Scan for the cell matching the given text and deliver its (X, Y) coordinate at center. 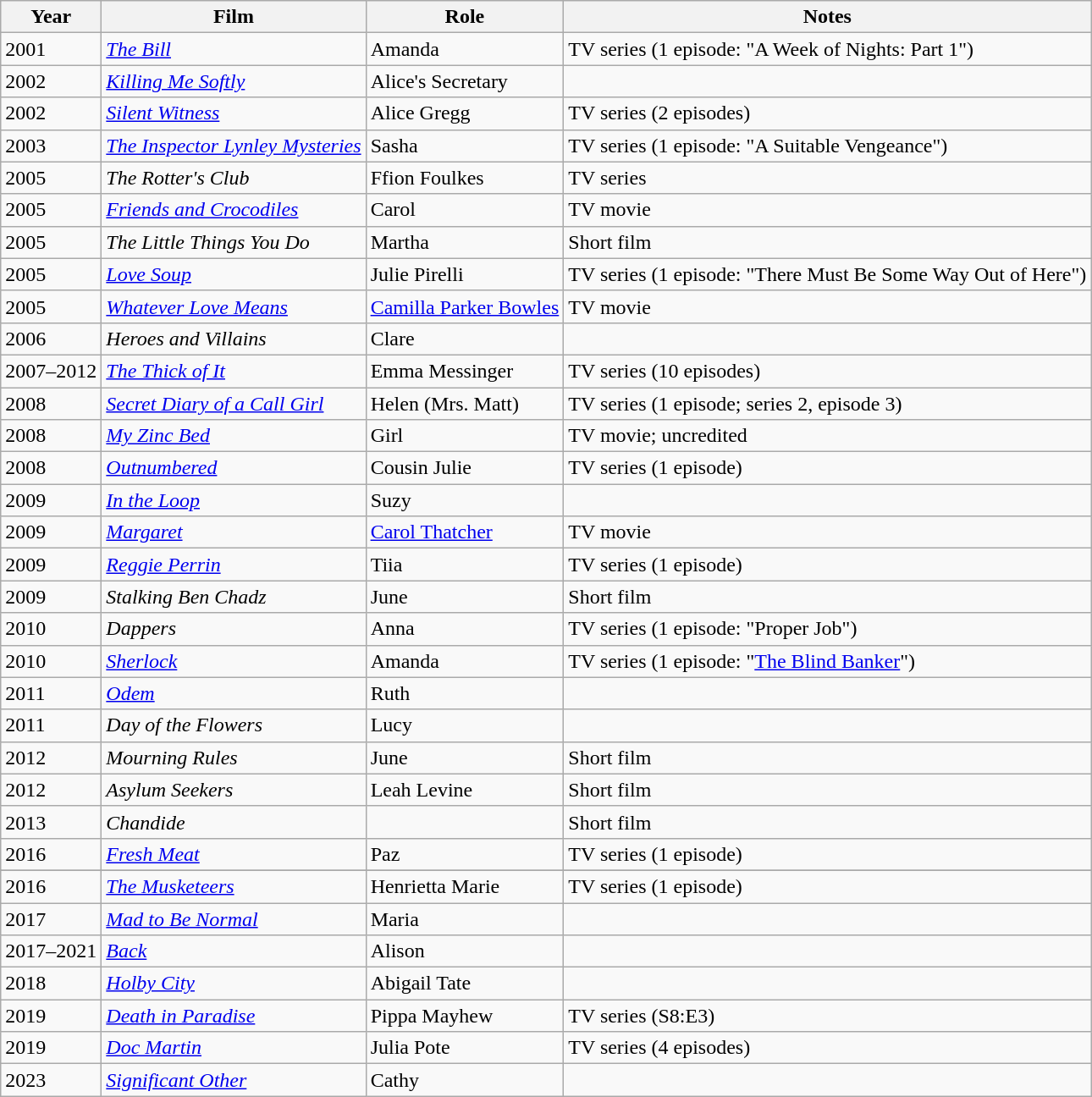
Significant Other (234, 1080)
2017–2021 (51, 951)
Tiia (465, 565)
2023 (51, 1080)
Julie Pirelli (465, 274)
2001 (51, 49)
Sasha (465, 146)
Clare (465, 339)
Cathy (465, 1080)
TV movie; uncredited (828, 436)
2018 (51, 984)
2006 (51, 339)
Notes (828, 17)
TV series (828, 178)
Killing Me Softly (234, 81)
Martha (465, 242)
Cousin Julie (465, 468)
Leah Levine (465, 790)
2013 (51, 822)
Carol (465, 210)
Maria (465, 918)
Sherlock (234, 661)
Asylum Seekers (234, 790)
Odem (234, 693)
Silent Witness (234, 113)
Mad to Be Normal (234, 918)
Heroes and Villains (234, 339)
2003 (51, 146)
The Musketeers (234, 886)
Doc Martin (234, 1048)
2017 (51, 918)
Lucy (465, 725)
Henrietta Marie (465, 886)
Julia Pote (465, 1048)
TV series (2 episodes) (828, 113)
Chandide (234, 822)
Stalking Ben Chadz (234, 597)
My Zinc Bed (234, 436)
Anna (465, 629)
Ruth (465, 693)
Alison (465, 951)
TV series (1 episode: "Proper Job") (828, 629)
The Inspector Lynley Mysteries (234, 146)
Holby City (234, 984)
Pippa Mayhew (465, 1016)
Reggie Perrin (234, 565)
Emma Messinger (465, 371)
The Rotter's Club (234, 178)
Ffion Foulkes (465, 178)
The Bill (234, 49)
TV series (1 episode; series 2, episode 3) (828, 404)
Alice's Secretary (465, 81)
Dappers (234, 629)
TV series (S8:E3) (828, 1016)
Role (465, 17)
Day of the Flowers (234, 725)
Margaret (234, 532)
Love Soup (234, 274)
Fresh Meat (234, 854)
Death in Paradise (234, 1016)
In the Loop (234, 500)
Outnumbered (234, 468)
TV series (4 episodes) (828, 1048)
Girl (465, 436)
Alice Gregg (465, 113)
Camilla Parker Bowles (465, 306)
Suzy (465, 500)
Back (234, 951)
TV series (1 episode: "A Suitable Vengeance") (828, 146)
Year (51, 17)
Paz (465, 854)
Mourning Rules (234, 758)
Friends and Crocodiles (234, 210)
TV series (1 episode: "There Must Be Some Way Out of Here") (828, 274)
The Little Things You Do (234, 242)
TV series (1 episode: "The Blind Banker") (828, 661)
TV series (1 episode: "A Week of Nights: Part 1") (828, 49)
TV series (10 episodes) (828, 371)
Abigail Tate (465, 984)
2007–2012 (51, 371)
Film (234, 17)
Helen (Mrs. Matt) (465, 404)
Carol Thatcher (465, 532)
Secret Diary of a Call Girl (234, 404)
The Thick of It (234, 371)
Whatever Love Means (234, 306)
